Locate the cell with the specified text and output its (X, Y) center coordinate. 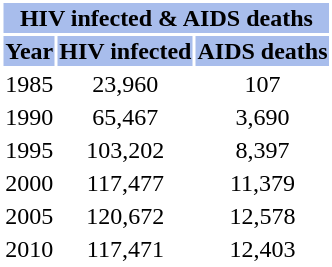
65,467 (126, 117)
11,379 (262, 183)
2010 (30, 249)
Year (30, 51)
107 (262, 84)
HIV infected (126, 51)
103,202 (126, 150)
1995 (30, 150)
2000 (30, 183)
12,578 (262, 216)
120,672 (126, 216)
AIDS deaths (262, 51)
HIV infected & AIDS deaths (166, 18)
23,960 (126, 84)
2005 (30, 216)
1990 (30, 117)
117,477 (126, 183)
8,397 (262, 150)
1985 (30, 84)
3,690 (262, 117)
12,403 (262, 249)
117,471 (126, 249)
